Scan for the cell matching the given text and deliver its [x, y] coordinate at center. 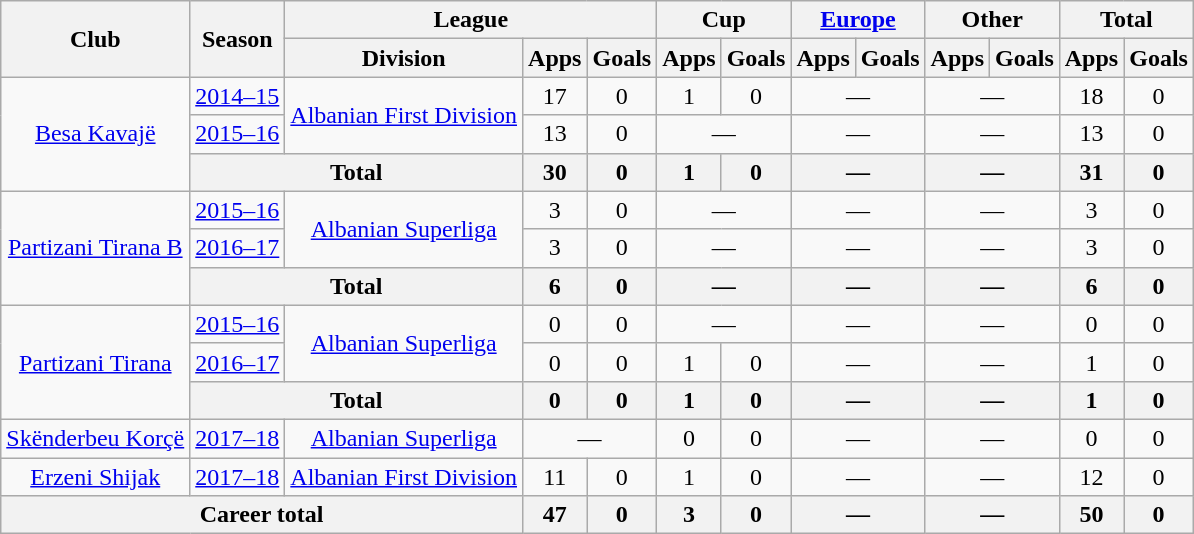
11 [555, 477]
Season [238, 39]
47 [555, 515]
Skënderbeu Korçë [96, 438]
Career total [262, 515]
Erzeni Shijak [96, 477]
Cup [724, 20]
Other [992, 20]
Partizani Tirana B [96, 248]
18 [1091, 96]
17 [555, 96]
Besa Kavajë [96, 134]
50 [1091, 515]
Division [404, 58]
Europe [858, 20]
League [471, 20]
12 [1091, 477]
Partizani Tirana [96, 362]
30 [555, 172]
2014–15 [238, 96]
Club [96, 39]
31 [1091, 172]
